Scan for the cell matching the given text and deliver its [x, y] coordinate at center. 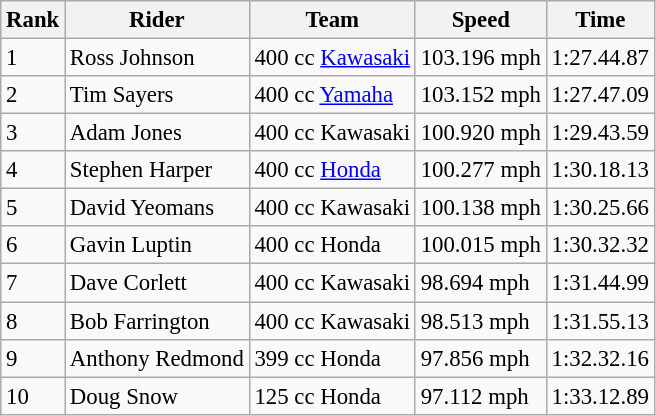
9 [33, 358]
103.196 mph [480, 58]
98.513 mph [480, 321]
8 [33, 321]
Team [332, 20]
100.138 mph [480, 208]
100.277 mph [480, 170]
1:30.18.13 [600, 170]
5 [33, 208]
125 cc Honda [332, 396]
400 cc Yamaha [332, 95]
Bob Farrington [158, 321]
98.694 mph [480, 283]
1:30.25.66 [600, 208]
Stephen Harper [158, 170]
6 [33, 245]
Dave Corlett [158, 283]
Tim Sayers [158, 95]
Ross Johnson [158, 58]
Doug Snow [158, 396]
1:31.44.99 [600, 283]
1:32.32.16 [600, 358]
Anthony Redmond [158, 358]
100.015 mph [480, 245]
1:27.44.87 [600, 58]
10 [33, 396]
1:30.32.32 [600, 245]
1 [33, 58]
97.112 mph [480, 396]
2 [33, 95]
Time [600, 20]
103.152 mph [480, 95]
Gavin Luptin [158, 245]
100.920 mph [480, 133]
1:31.55.13 [600, 321]
1:29.43.59 [600, 133]
1:33.12.89 [600, 396]
Speed [480, 20]
Rank [33, 20]
7 [33, 283]
Rider [158, 20]
Adam Jones [158, 133]
David Yeomans [158, 208]
1:27.47.09 [600, 95]
3 [33, 133]
399 cc Honda [332, 358]
4 [33, 170]
97.856 mph [480, 358]
